Locate the cell with the specified text and output its [x, y] center coordinate. 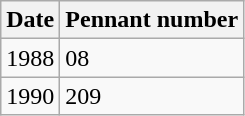
Date [30, 20]
08 [152, 58]
1990 [30, 96]
Pennant number [152, 20]
209 [152, 96]
1988 [30, 58]
